Search for the cell housing the specified text and yield its (X, Y) center coordinate. 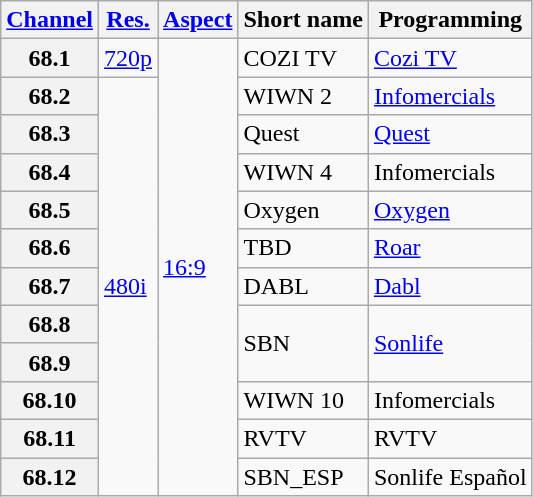
68.6 (50, 248)
COZI TV (303, 58)
Short name (303, 20)
WIWN 2 (303, 96)
Dabl (450, 286)
720p (128, 58)
TBD (303, 248)
Programming (450, 20)
68.4 (50, 172)
68.2 (50, 96)
Aspect (198, 20)
16:9 (198, 268)
Channel (50, 20)
68.5 (50, 210)
Cozi TV (450, 58)
68.12 (50, 477)
Sonlife Español (450, 477)
DABL (303, 286)
68.9 (50, 362)
480i (128, 286)
68.3 (50, 134)
Roar (450, 248)
SBN_ESP (303, 477)
Sonlife (450, 343)
SBN (303, 343)
WIWN 10 (303, 400)
WIWN 4 (303, 172)
68.8 (50, 324)
68.7 (50, 286)
68.11 (50, 438)
68.10 (50, 400)
68.1 (50, 58)
Res. (128, 20)
